For the text-containing cell, return its midpoint in [x, y] coordinate format. 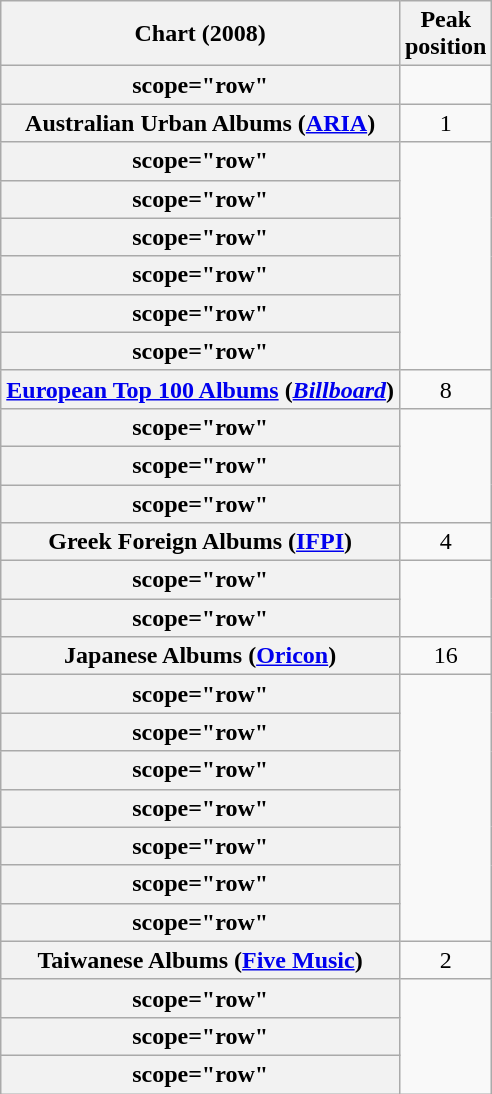
Japanese Albums (Oricon) [200, 656]
Chart (2008) [200, 34]
16 [445, 656]
2 [445, 960]
European Top 100 Albums (Billboard) [200, 389]
Peakposition [445, 34]
Greek Foreign Albums (IFPI) [200, 542]
8 [445, 389]
1 [445, 123]
Taiwanese Albums (Five Music) [200, 960]
4 [445, 542]
Australian Urban Albums (ARIA) [200, 123]
